Locate the cell with the specified text and output its (X, Y) center coordinate. 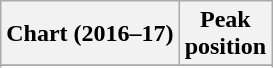
Peakposition (225, 34)
Chart (2016–17) (90, 34)
